For the text-containing cell, return its midpoint in (X, Y) coordinate format. 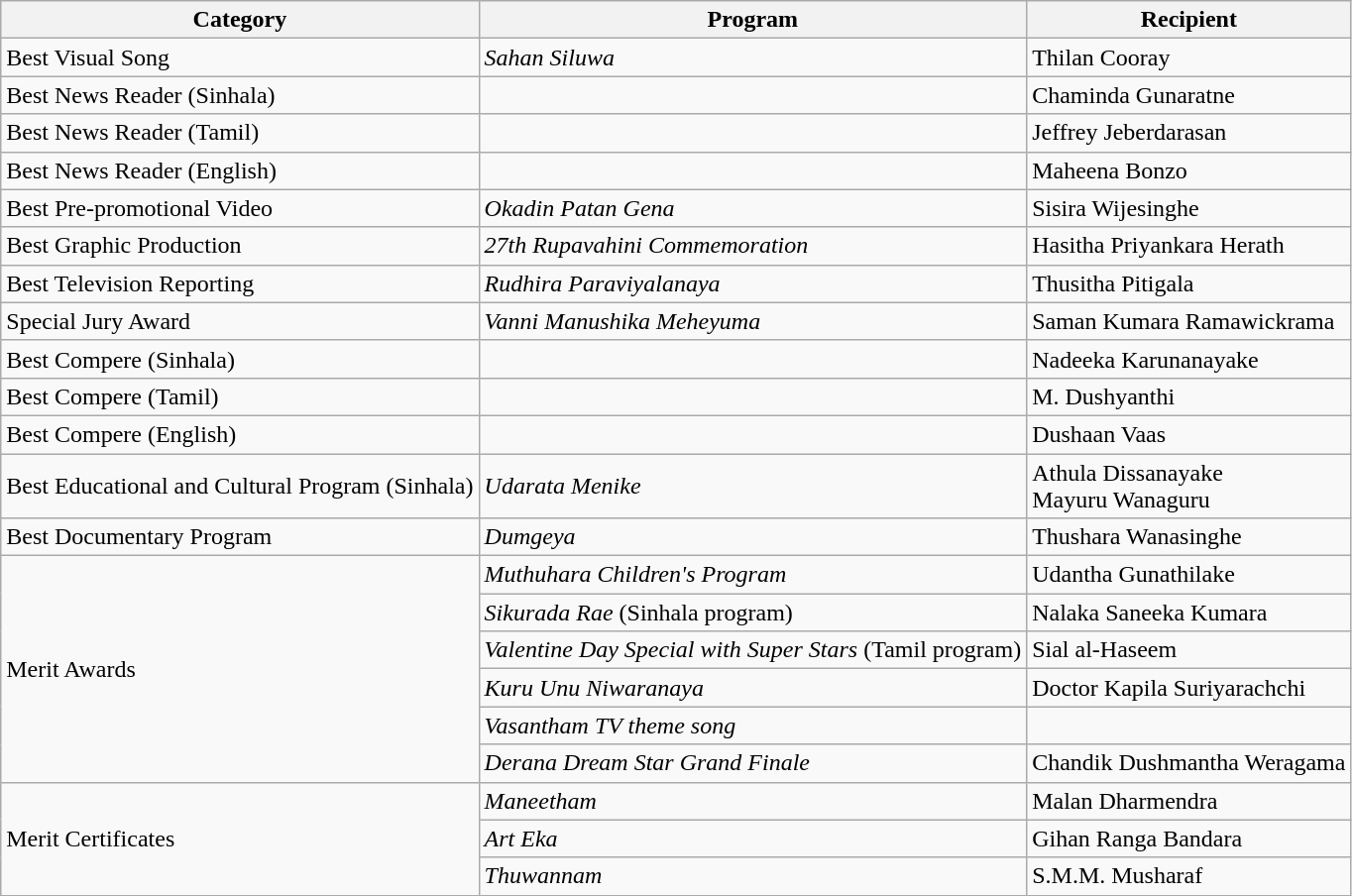
Merit Awards (240, 669)
Jeffrey Jeberdarasan (1189, 133)
Best Television Reporting (240, 283)
Rudhira Paraviyalanaya (753, 283)
Best Pre-promotional Video (240, 208)
Nadeeka Karunanayake (1189, 359)
Valentine Day Special with Super Stars (Tamil program) (753, 650)
Athula Dissanayake Mayuru Wanaguru (1189, 486)
S.M.M. Musharaf (1189, 876)
Kuru Unu Niwaranaya (753, 688)
Program (753, 20)
Dumgeya (753, 537)
Nalaka Saneeka Kumara (1189, 613)
Category (240, 20)
Recipient (1189, 20)
Thushara Wanasinghe (1189, 537)
Vasantham TV theme song (753, 726)
Vanni Manushika Meheyuma (753, 321)
Best News Reader (Tamil) (240, 133)
Saman Kumara Ramawickrama (1189, 321)
Doctor Kapila Suriyarachchi (1189, 688)
Sial al-Haseem (1189, 650)
Merit Certificates (240, 839)
Best Documentary Program (240, 537)
Derana Dream Star Grand Finale (753, 763)
Thuwannam (753, 876)
Chaminda Gunaratne (1189, 95)
27th Rupavahini Commemoration (753, 246)
Best Visual Song (240, 57)
Sahan Siluwa (753, 57)
Muthuhara Children's Program (753, 575)
Thusitha Pitigala (1189, 283)
M. Dushyanthi (1189, 396)
Best Compere (English) (240, 434)
Sikurada Rae (Sinhala program) (753, 613)
Udantha Gunathilake (1189, 575)
Best Compere (Sinhala) (240, 359)
Gihan Ranga Bandara (1189, 839)
Best Compere (Tamil) (240, 396)
Best News Reader (Sinhala) (240, 95)
Maheena Bonzo (1189, 170)
Malan Dharmendra (1189, 801)
Best Educational and Cultural Program (Sinhala) (240, 486)
Art Eka (753, 839)
Udarata Menike (753, 486)
Chandik Dushmantha Weragama (1189, 763)
Special Jury Award (240, 321)
Thilan Cooray (1189, 57)
Best Graphic Production (240, 246)
Hasitha Priyankara Herath (1189, 246)
Dushaan Vaas (1189, 434)
Maneetham (753, 801)
Okadin Patan Gena (753, 208)
Best News Reader (English) (240, 170)
Sisira Wijesinghe (1189, 208)
